Output the [X, Y] coordinate of the center of the cell containing the given text.  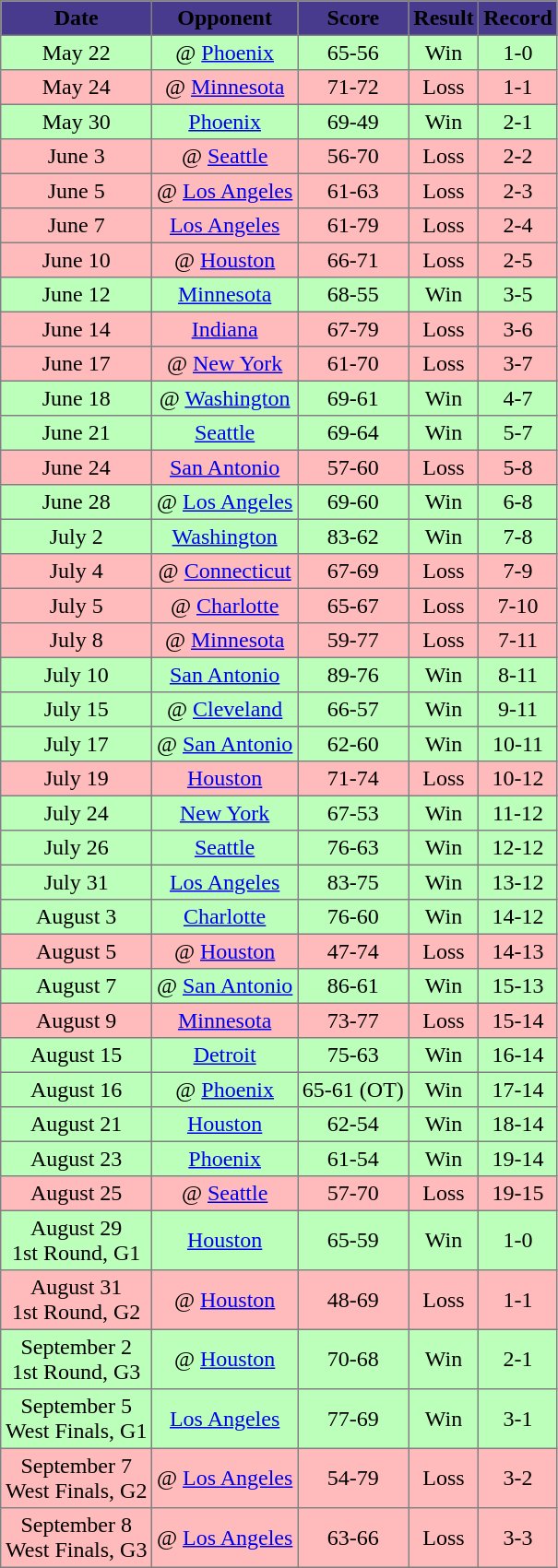
2-2 [518, 157]
June 5 [77, 191]
2-5 [518, 260]
June 24 [77, 467]
8-11 [518, 675]
89-76 [353, 675]
July 5 [77, 606]
August 25 [77, 1194]
August 23 [77, 1159]
10-11 [518, 744]
65-61 (OT) [353, 1090]
2-3 [518, 191]
77-69 [353, 1419]
66-57 [353, 710]
61-63 [353, 191]
15-14 [518, 1020]
May 24 [77, 88]
September 5 West Finals, G1 [77, 1419]
66-71 [353, 260]
July 17 [77, 744]
August 5 [77, 951]
15-13 [518, 986]
57-60 [353, 467]
83-75 [353, 882]
69-60 [353, 502]
June 12 [77, 295]
Washington [225, 536]
August 16 [77, 1090]
10-12 [518, 779]
@ Cleveland [225, 710]
54-79 [353, 1478]
July 2 [77, 536]
62-60 [353, 744]
57-70 [353, 1194]
Date [77, 18]
June 18 [77, 398]
New York [225, 813]
59-77 [353, 641]
7-10 [518, 606]
June 14 [77, 329]
3-1 [518, 1419]
61-54 [353, 1159]
5-7 [518, 433]
August 31 1st Round, G2 [77, 1300]
61-79 [353, 226]
Detroit [225, 1055]
Charlotte [225, 917]
July 19 [77, 779]
July 15 [77, 710]
July 26 [77, 848]
65-56 [353, 53]
63-66 [353, 1538]
@ New York [225, 364]
13-12 [518, 882]
14-13 [518, 951]
69-64 [353, 433]
71-74 [353, 779]
June 10 [77, 260]
65-67 [353, 606]
July 4 [77, 572]
19-15 [518, 1194]
16-14 [518, 1055]
July 31 [77, 882]
7-8 [518, 536]
Record [518, 18]
Opponent [225, 18]
12-12 [518, 848]
86-61 [353, 986]
14-12 [518, 917]
August 7 [77, 986]
56-70 [353, 157]
9-11 [518, 710]
3-6 [518, 329]
75-63 [353, 1055]
83-62 [353, 536]
Score [353, 18]
3-5 [518, 295]
@ Charlotte [225, 606]
September 8 West Finals, G3 [77, 1538]
3-2 [518, 1478]
August 29 1st Round, G1 [77, 1240]
2-4 [518, 226]
June 3 [77, 157]
67-53 [353, 813]
69-49 [353, 122]
September 2 1st Round, G3 [77, 1359]
17-14 [518, 1090]
4-7 [518, 398]
47-74 [353, 951]
67-69 [353, 572]
6-8 [518, 502]
61-70 [353, 364]
65-59 [353, 1240]
70-68 [353, 1359]
73-77 [353, 1020]
August 15 [77, 1055]
May 22 [77, 53]
August 3 [77, 917]
76-63 [353, 848]
7-11 [518, 641]
June 17 [77, 364]
July 24 [77, 813]
August 9 [77, 1020]
Indiana [225, 329]
76-60 [353, 917]
July 10 [77, 675]
68-55 [353, 295]
September 7 West Finals, G2 [77, 1478]
18-14 [518, 1125]
69-61 [353, 398]
July 8 [77, 641]
5-8 [518, 467]
71-72 [353, 88]
19-14 [518, 1159]
@ Washington [225, 398]
67-79 [353, 329]
62-54 [353, 1125]
3-3 [518, 1538]
3-7 [518, 364]
August 21 [77, 1125]
48-69 [353, 1300]
June 28 [77, 502]
7-9 [518, 572]
Result [444, 18]
May 30 [77, 122]
11-12 [518, 813]
June 7 [77, 226]
June 21 [77, 433]
@ Connecticut [225, 572]
